Identify which cell holds the provided text, then report its [X, Y] central coordinate. 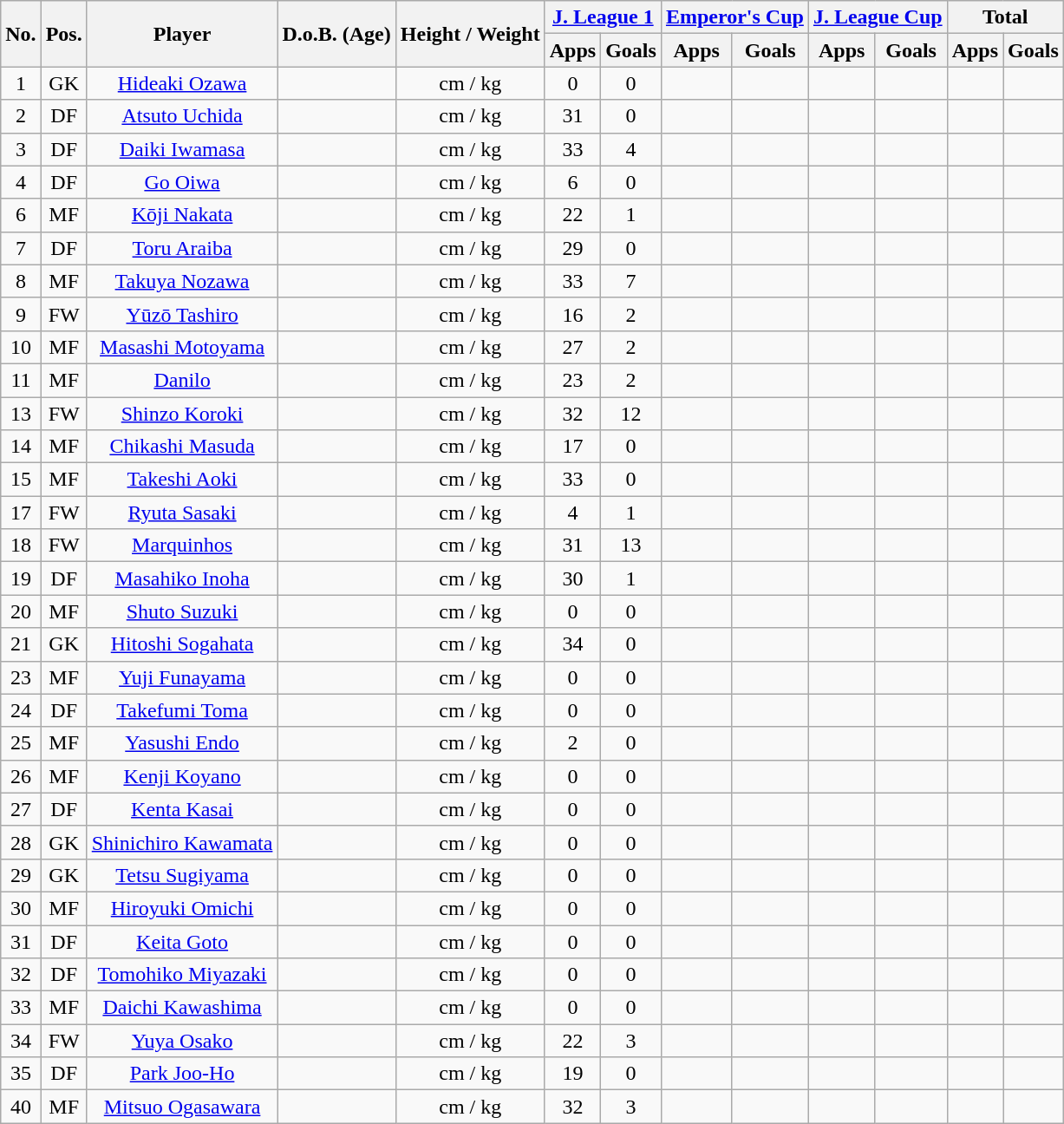
Chikashi Masuda [182, 447]
Go Oiwa [182, 182]
Ryuta Sasaki [182, 513]
Height / Weight [470, 34]
9 [21, 314]
Toru Araiba [182, 248]
Daichi Kawashima [182, 1008]
Keita Goto [182, 941]
24 [21, 710]
Pos. [64, 34]
Hideaki Ozawa [182, 83]
Daiki Iwamasa [182, 149]
Shinzo Koroki [182, 414]
J. League Cup [878, 17]
Masashi Motoyama [182, 347]
Yasushi Endo [182, 743]
12 [631, 414]
Yuji Funayama [182, 677]
Hiroyuki Omichi [182, 908]
11 [21, 380]
Kenta Kasai [182, 809]
No. [21, 34]
Tomohiko Miyazaki [182, 975]
Takeshi Aoki [182, 480]
Mitsuo Ogasawara [182, 1107]
8 [21, 281]
Emperor's Cup [734, 17]
Takefumi Toma [182, 710]
Yūzō Tashiro [182, 314]
25 [21, 743]
14 [21, 447]
J. League 1 [603, 17]
28 [21, 842]
Tetsu Sugiyama [182, 875]
Yuya Osako [182, 1041]
Kenji Koyano [182, 776]
Total [1005, 17]
Shuto Suzuki [182, 611]
40 [21, 1107]
Danilo [182, 380]
21 [21, 644]
20 [21, 611]
Marquinhos [182, 546]
Player [182, 34]
Kōji Nakata [182, 215]
15 [21, 480]
16 [572, 314]
10 [21, 347]
Takuya Nozawa [182, 281]
Hitoshi Sogahata [182, 644]
Shinichiro Kawamata [182, 842]
Atsuto Uchida [182, 116]
D.o.B. (Age) [336, 34]
18 [21, 546]
26 [21, 776]
Masahiko Inoha [182, 578]
Park Joo-Ho [182, 1074]
35 [21, 1074]
